Detect which cell encompasses the target text, then output its (X, Y) center coordinate. 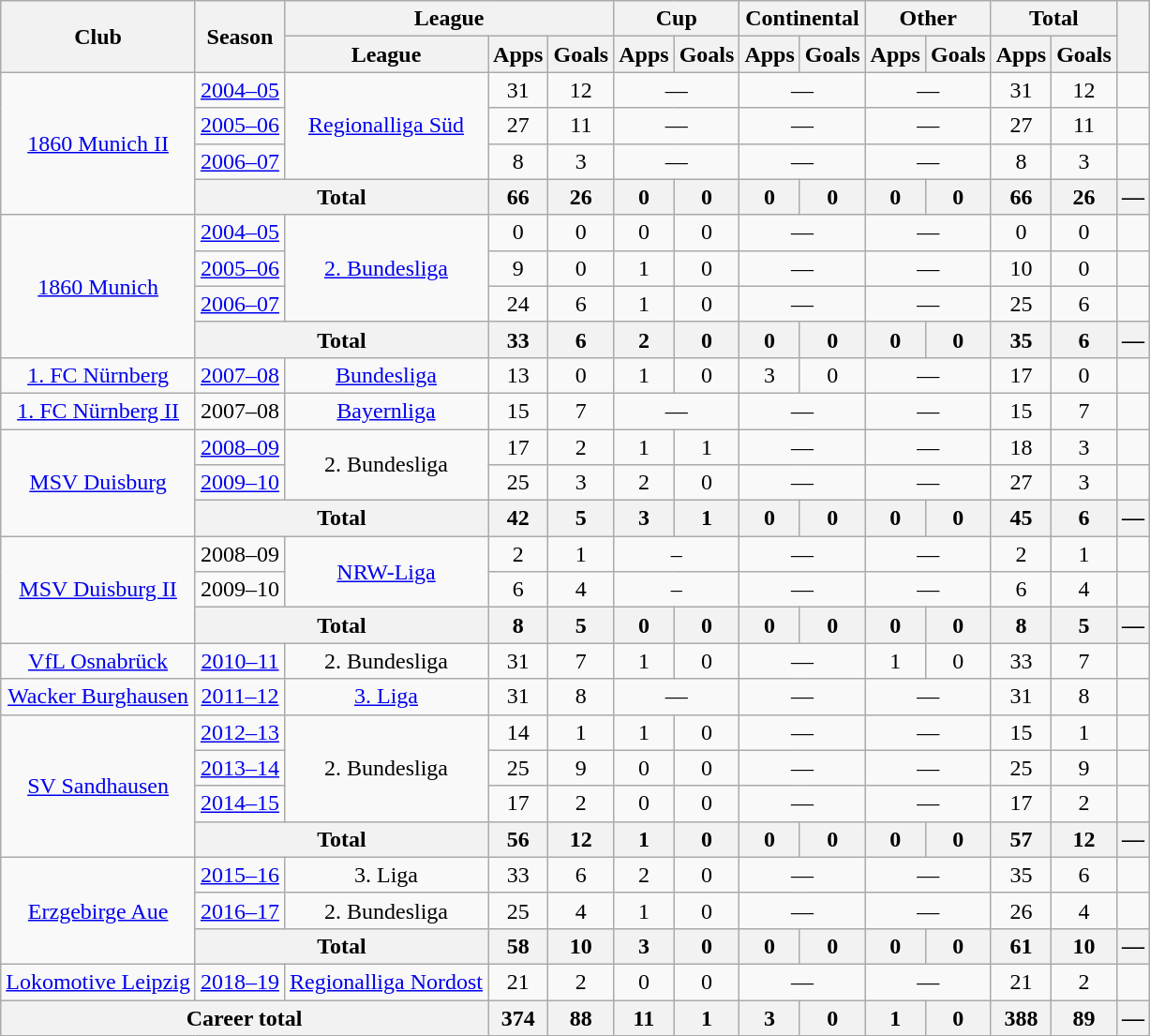
Regionalliga Nordost (386, 982)
Season (240, 37)
Bayernliga (386, 411)
Lokomotive Leipzig (98, 982)
13 (518, 375)
1860 Munich (98, 286)
1. FC Nürnberg II (98, 411)
Wacker Burghausen (98, 697)
57 (1021, 839)
89 (1084, 1017)
2016–17 (240, 910)
Bundesliga (386, 375)
18 (1021, 447)
56 (518, 839)
2014–15 (240, 803)
2018–19 (240, 982)
Cup (677, 19)
Erzgebirge Aue (98, 910)
88 (581, 1017)
2011–12 (240, 697)
2012–13 (240, 732)
2013–14 (240, 768)
Club (98, 37)
2010–11 (240, 661)
Career total (245, 1017)
14 (518, 732)
Continental (802, 19)
45 (1021, 518)
VfL Osnabrück (98, 661)
NRW-Liga (386, 572)
1860 Munich II (98, 143)
58 (518, 946)
Other (928, 19)
42 (518, 518)
MSV Duisburg (98, 483)
1. FC Nürnberg (98, 375)
374 (518, 1017)
2015–16 (240, 875)
24 (518, 304)
SV Sandhausen (98, 786)
388 (1021, 1017)
61 (1021, 946)
Regionalliga Süd (386, 126)
MSV Duisburg II (98, 590)
